Search for the cell housing the specified text and yield its [x, y] center coordinate. 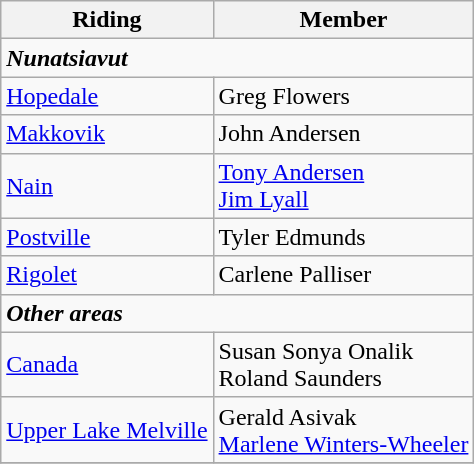
Greg Flowers [344, 96]
Rigolet [107, 275]
Makkovik [107, 134]
Other areas [238, 313]
Hopedale [107, 96]
Member [344, 20]
Upper Lake Melville [107, 430]
Canada [107, 364]
Susan Sonya Onalik Roland Saunders [344, 364]
Nain [107, 186]
Tony AndersenJim Lyall [344, 186]
Gerald AsivakMarlene Winters-Wheeler [344, 430]
Postville [107, 237]
Riding [107, 20]
Nunatsiavut [238, 58]
Carlene Palliser [344, 275]
John Andersen [344, 134]
Tyler Edmunds [344, 237]
